Identify which cell holds the provided text, then report its [X, Y] central coordinate. 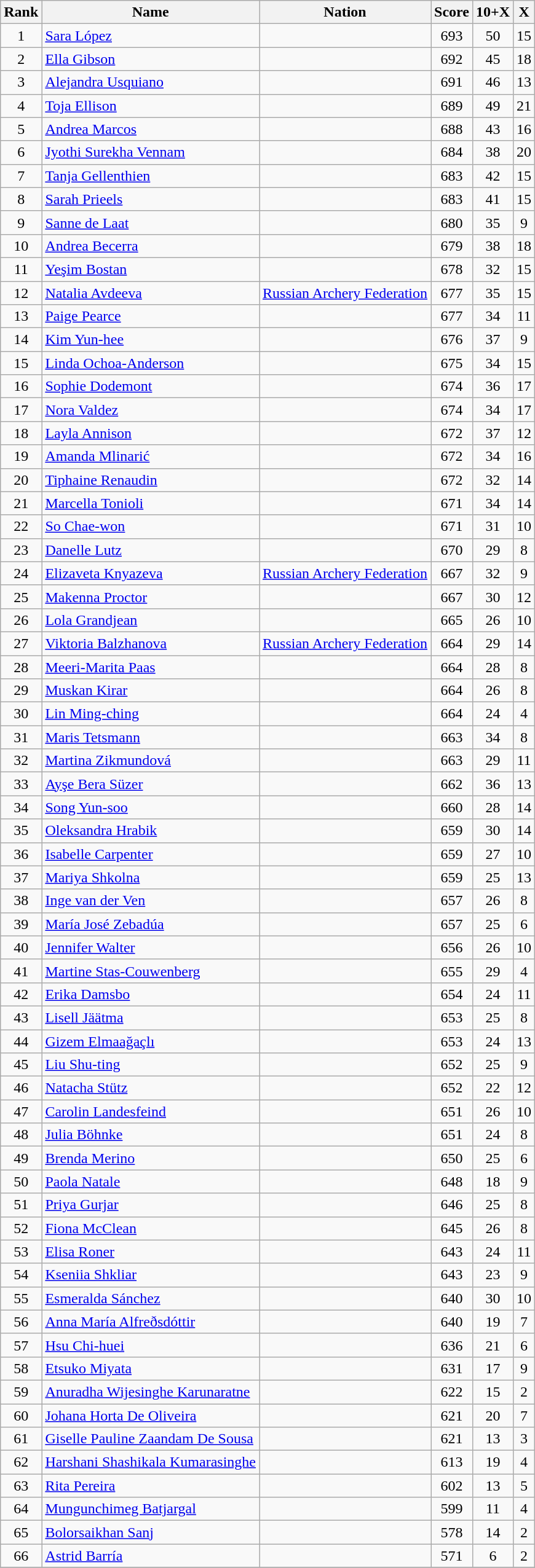
Sanne de Laat [151, 222]
Lola Grandjean [151, 620]
Maris Tetsmann [151, 737]
Gizem Elmaağaçlı [151, 1041]
54 [21, 1275]
Tiphaine Renaudin [151, 480]
Fiona McClean [151, 1228]
Bolorsaikhan Sanj [151, 1532]
662 [451, 784]
Sophie Dodemont [151, 386]
Makenna Proctor [151, 597]
So Chae-won [151, 527]
692 [451, 59]
648 [451, 1182]
676 [451, 340]
Jyothi Surekha Vennam [151, 152]
650 [451, 1158]
Esmeralda Sánchez [151, 1298]
Rita Pereira [151, 1486]
Priya Gurjar [151, 1205]
Natalia Avdeeva [151, 293]
Anna María Alfreðsdóttir [151, 1322]
Sara López [151, 36]
Astrid Barría [151, 1556]
Inge van der Ven [151, 901]
Giselle Pauline Zaandam De Sousa [151, 1439]
Ayşe Bera Süzer [151, 784]
Score [451, 12]
Viktoria Balzhanova [151, 643]
578 [451, 1532]
602 [451, 1486]
654 [451, 994]
65 [21, 1532]
33 [21, 784]
Toja Ellison [151, 106]
689 [451, 106]
Rank [21, 12]
Paige Pearce [151, 316]
56 [21, 1322]
Hsu Chi-huei [151, 1345]
60 [21, 1415]
10+X [493, 12]
660 [451, 807]
Nora Valdez [151, 410]
Paola Natale [151, 1182]
Harshani Shashikala Kumarasinghe [151, 1462]
Muskan Kirar [151, 691]
Lisell Jäätma [151, 1017]
Lin Ming-ching [151, 714]
693 [451, 36]
Etsuko Miyata [151, 1368]
Carolin Landesfeind [151, 1111]
Elizaveta Knyazeva [151, 573]
Yeşim Bostan [151, 269]
691 [451, 82]
66 [21, 1556]
Martine Stas-Couwenberg [151, 971]
44 [21, 1041]
675 [451, 363]
40 [21, 947]
53 [21, 1252]
51 [21, 1205]
47 [21, 1111]
Kseniia Shkliar [151, 1275]
Oleksandra Hrabik [151, 831]
Ella Gibson [151, 59]
63 [21, 1486]
Song Yun-soo [151, 807]
Tanja Gellenthien [151, 176]
665 [451, 620]
Natacha Stütz [151, 1088]
684 [451, 152]
52 [21, 1228]
62 [21, 1462]
59 [21, 1392]
Julia Böhnke [151, 1135]
656 [451, 947]
64 [21, 1509]
Mariya Shkolna [151, 877]
Sarah Prieels [151, 199]
Erika Damsbo [151, 994]
48 [21, 1135]
Johana Horta De Oliveira [151, 1415]
Elisa Roner [151, 1252]
631 [451, 1368]
Marcella Tonioli [151, 503]
Amanda Mlinarić [151, 457]
613 [451, 1462]
X [524, 12]
Danelle Lutz [151, 550]
Liu Shu-ting [151, 1065]
Martina Zikmundová [151, 761]
Andrea Becerra [151, 246]
571 [451, 1556]
57 [21, 1345]
Isabelle Carpenter [151, 854]
Mungunchimeg Batjargal [151, 1509]
María José Zebadúa [151, 924]
Anuradha Wijesinghe Karunaratne [151, 1392]
679 [451, 246]
58 [21, 1368]
Meeri-Marita Paas [151, 667]
Alejandra Usquiano [151, 82]
1 [21, 36]
646 [451, 1205]
Nation [346, 12]
645 [451, 1228]
599 [451, 1509]
Name [151, 12]
680 [451, 222]
Layla Annison [151, 433]
Kim Yun-hee [151, 340]
61 [21, 1439]
670 [451, 550]
Andrea Marcos [151, 129]
Brenda Merino [151, 1158]
39 [21, 924]
Jennifer Walter [151, 947]
688 [451, 129]
Linda Ochoa-Anderson [151, 363]
678 [451, 269]
55 [21, 1298]
622 [451, 1392]
636 [451, 1345]
655 [451, 971]
